Return the (x, y) coordinate for the center point of the cell that contains the specified text.  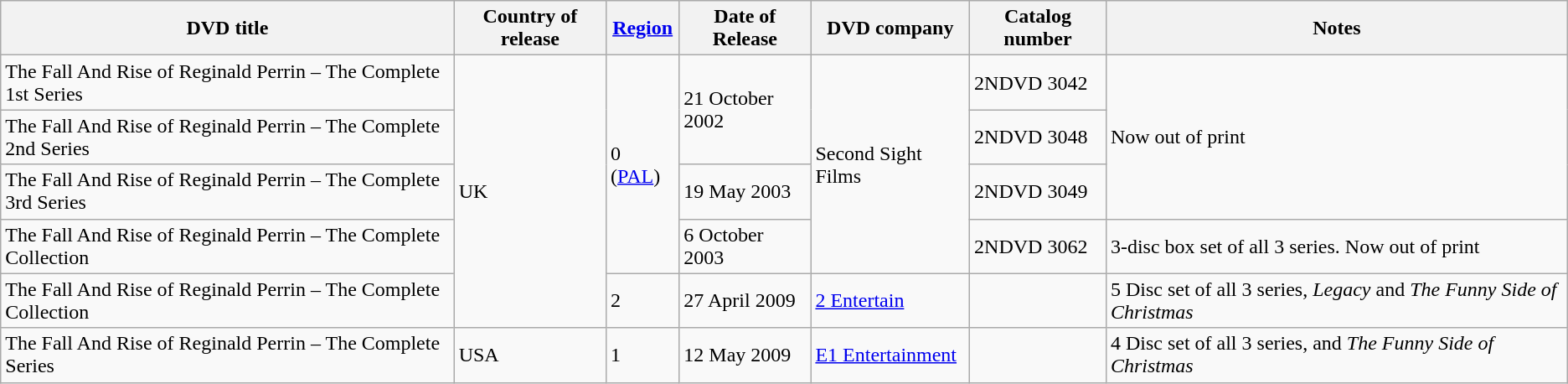
2NDVD 3049 (1039, 191)
2NDVD 3048 (1039, 138)
UK (529, 191)
2NDVD 3042 (1039, 82)
Date of Release (745, 29)
2 (643, 300)
2NDVD 3062 (1039, 246)
6 October 2003 (745, 246)
0 (PAL) (643, 164)
Second Sight Films (890, 164)
3-disc box set of all 3 series. Now out of print (1337, 246)
The Fall And Rise of Reginald Perrin – The Complete Series (228, 355)
12 May 2009 (745, 355)
21 October 2002 (745, 110)
2 Entertain (890, 300)
Catalog number (1039, 29)
The Fall And Rise of Reginald Perrin – The Complete 1st Series (228, 82)
5 Disc set of all 3 series, Legacy and The Funny Side of Christmas (1337, 300)
27 April 2009 (745, 300)
19 May 2003 (745, 191)
USA (529, 355)
E1 Entertainment (890, 355)
Country of release (529, 29)
1 (643, 355)
4 Disc set of all 3 series, and The Funny Side of Christmas (1337, 355)
Region (643, 29)
DVD title (228, 29)
Notes (1337, 29)
Now out of print (1337, 138)
The Fall And Rise of Reginald Perrin – The Complete 2nd Series (228, 138)
DVD company (890, 29)
The Fall And Rise of Reginald Perrin – The Complete 3rd Series (228, 191)
